Identify which cell holds the provided text, then report its [X, Y] central coordinate. 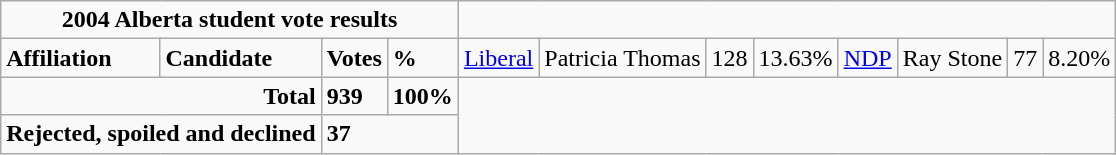
2004 Alberta student vote results [230, 20]
Votes [354, 58]
100% [422, 96]
Candidate [240, 58]
77 [1026, 58]
13.63% [796, 58]
Ray Stone [952, 58]
Patricia Thomas [622, 58]
Affiliation [80, 58]
37 [390, 134]
Total [161, 96]
NDP [868, 58]
128 [730, 58]
Liberal [498, 58]
939 [354, 96]
Rejected, spoiled and declined [161, 134]
% [422, 58]
8.20% [1080, 58]
